For the text-containing cell, return its midpoint in [x, y] coordinate format. 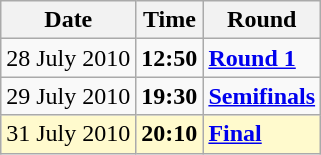
Round 1 [262, 58]
Time [170, 20]
28 July 2010 [68, 58]
Round [262, 20]
Semifinals [262, 96]
19:30 [170, 96]
Final [262, 134]
Date [68, 20]
31 July 2010 [68, 134]
29 July 2010 [68, 96]
12:50 [170, 58]
20:10 [170, 134]
